Extract the [X, Y] coordinate from the center of the cell holding the provided text.  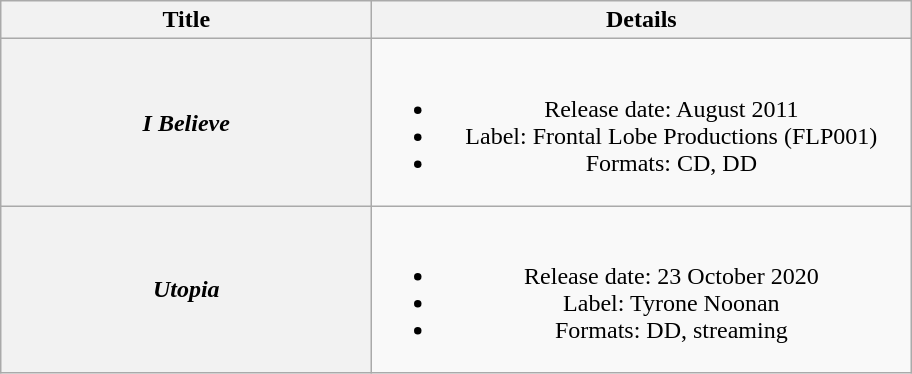
Release date: August 2011Label: Frontal Lobe Productions (FLP001)Formats: CD, DD [642, 122]
Title [186, 20]
I Believe [186, 122]
Utopia [186, 290]
Release date: 23 October 2020Label: Tyrone NoonanFormats: DD, streaming [642, 290]
Details [642, 20]
